Detect which cell encompasses the target text, then output its (x, y) center coordinate. 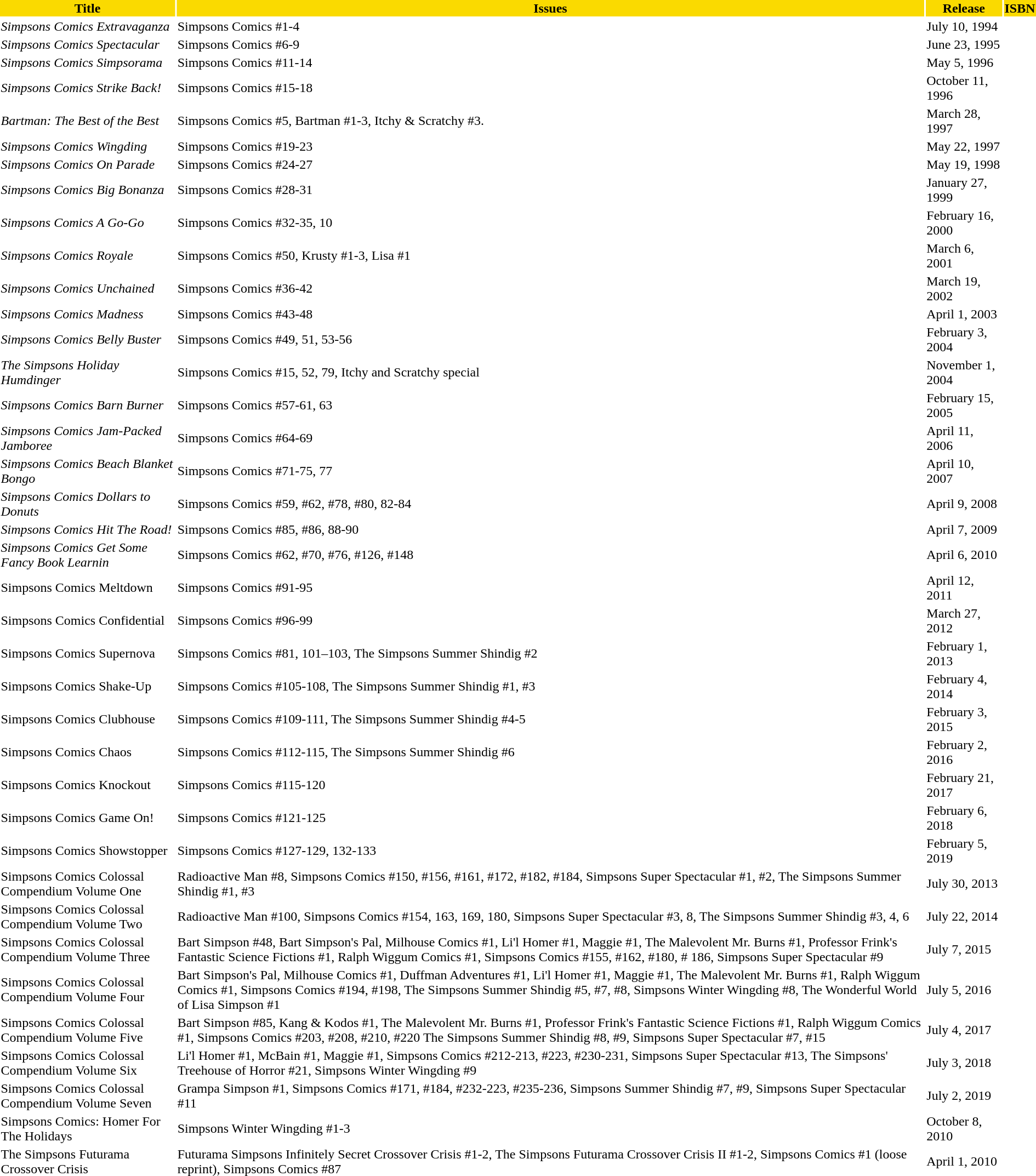
Simpsons Comics Dollars to Donuts (88, 504)
Simpsons Comics #15, 52, 79, Itchy and Scratchy special (550, 373)
Simpsons Comics #6-9 (550, 44)
Issues (550, 8)
May 19, 1998 (964, 164)
July 30, 2013 (964, 883)
March 27, 2012 (964, 620)
July 2, 2019 (964, 1096)
Simpsons Comics #115-120 (550, 785)
July 7, 2015 (964, 949)
Simpsons Comics Madness (88, 314)
Simpsons Comics Spectacular (88, 44)
Simpsons Comics Simpsorama (88, 62)
Simpsons Comics Get Some Fancy Book Learnin (88, 555)
April 11, 2006 (964, 438)
Simpsons Comics #28-31 (550, 190)
Simpsons Comics Colossal Compendium Volume Five (88, 1030)
May 22, 1997 (964, 146)
Simpsons Comics #64-69 (550, 438)
Simpsons Comics #91-95 (550, 587)
April 7, 2009 (964, 529)
Simpsons Comics #57-61, 63 (550, 406)
Radioactive Man #8, Simpsons Comics #150, #156, #161, #172, #182, #184, Simpsons Super Spectacular #1, #2, The Simpsons Summer Shindig #1, #3 (550, 883)
Simpsons Comics Jam-Packed Jamboree (88, 438)
Simpsons Comics: Homer For The Holidays (88, 1129)
February 2, 2016 (964, 752)
Simpsons Comics #1-4 (550, 26)
Simpsons Comics #32-35, 10 (550, 222)
February 1, 2013 (964, 653)
Simpsons Comics A Go-Go (88, 222)
The Simpsons Holiday Humdinger (88, 373)
Simpsons Comics #11-14 (550, 62)
February 16, 2000 (964, 222)
Simpsons Comics #62, #70, #76, #126, #148 (550, 555)
Simpsons Comics #24-27 (550, 164)
April 6, 2010 (964, 555)
Grampa Simpson #1, Simpsons Comics #171, #184, #232-223, #235-236, Simpsons Summer Shindig #7, #9, Simpsons Super Spectacular #11 (550, 1096)
Simpsons Comics Belly Buster (88, 340)
Simpsons Comics Barn Burner (88, 406)
Simpsons Comics #50, Krusty #1-3, Lisa #1 (550, 255)
Simpsons Comics #19-23 (550, 146)
Simpsons Comics #49, 51, 53-56 (550, 340)
Simpsons Comics #127-129, 132-133 (550, 850)
Simpsons Comics Colossal Compendium Volume Seven (88, 1096)
Simpsons Comics Strike Back! (88, 88)
Title (88, 8)
Simpsons Comics #81, 101–103, The Simpsons Summer Shindig #2 (550, 653)
Simpsons Comics Colossal Compendium Volume Six (88, 1063)
Simpsons Comics #43-48 (550, 314)
Simpsons Comics Wingding (88, 146)
Simpsons Comics Royale (88, 255)
Simpsons Comics #112-115, The Simpsons Summer Shindig #6 (550, 752)
Simpsons Comics Meltdown (88, 587)
April 12, 2011 (964, 587)
February 3, 2015 (964, 719)
April 10, 2007 (964, 471)
Simpsons Comics Colossal Compendium Volume Four (88, 990)
Simpsons Comics Shake-Up (88, 686)
ISBN (1020, 8)
February 4, 2014 (964, 686)
Simpsons Comics #96-99 (550, 620)
Simpsons Comics Colossal Compendium Volume One (88, 883)
Simpsons Comics #71-75, 77 (550, 471)
February 3, 2004 (964, 340)
Simpsons Comics #5, Bartman #1-3, Itchy & Scratchy #3. (550, 121)
Simpsons Comics Supernova (88, 653)
February 6, 2018 (964, 818)
July 4, 2017 (964, 1030)
April 1, 2003 (964, 314)
Simpsons Comics #36-42 (550, 288)
Simpsons Comics #109-111, The Simpsons Summer Shindig #4-5 (550, 719)
Simpsons Comics Colossal Compendium Volume Two (88, 916)
Simpsons Comics Big Bonanza (88, 190)
Simpsons Comics Hit The Road! (88, 529)
Simpsons Comics #59, #62, #78, #80, 82-84 (550, 504)
February 21, 2017 (964, 785)
Simpsons Comics Unchained (88, 288)
Simpsons Comics #105-108, The Simpsons Summer Shindig #1, #3 (550, 686)
Simpsons Comics #121-125 (550, 818)
Simpsons Comics Knockout (88, 785)
Simpsons Comics Game On! (88, 818)
Radioactive Man #100, Simpsons Comics #154, 163, 169, 180, Simpsons Super Spectacular #3, 8, The Simpsons Summer Shindig #3, 4, 6 (550, 916)
March 28, 1997 (964, 121)
May 5, 1996 (964, 62)
February 5, 2019 (964, 850)
Simpsons Comics On Parade (88, 164)
Bartman: The Best of the Best (88, 121)
July 22, 2014 (964, 916)
July 3, 2018 (964, 1063)
October 11, 1996 (964, 88)
July 10, 1994 (964, 26)
March 6, 2001 (964, 255)
Simpsons Comics Showstopper (88, 850)
January 27, 1999 (964, 190)
Simpsons Comics Confidential (88, 620)
Simpsons Comics Clubhouse (88, 719)
Simpsons Comics #85, #86, 88-90 (550, 529)
March 19, 2002 (964, 288)
Simpsons Comics Colossal Compendium Volume Three (88, 949)
Simpsons Comics Chaos (88, 752)
October 8, 2010 (964, 1129)
July 5, 2016 (964, 990)
Simpsons Comics Beach Blanket Bongo (88, 471)
Release (964, 8)
April 9, 2008 (964, 504)
Simpsons Comics Extravaganza (88, 26)
Simpsons Winter Wingding #1-3 (550, 1129)
November 1, 2004 (964, 373)
Simpsons Comics #15-18 (550, 88)
February 15, 2005 (964, 406)
June 23, 1995 (964, 44)
